Locate the cell with the specified text and output its (x, y) center coordinate. 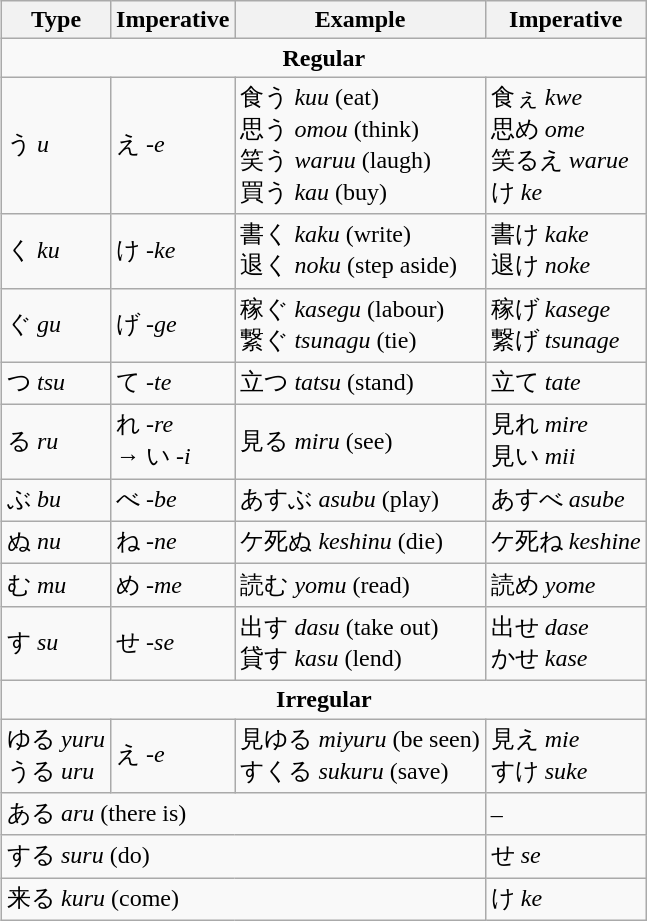
ぐ gu (56, 325)
Regular (324, 58)
る ru (56, 442)
れ -re→ い -i (173, 442)
する suru (do) (243, 856)
書く kaku (write)退く noku (step aside) (360, 251)
ぬ nu (56, 542)
見る miru (see) (360, 442)
Irregular (324, 699)
め -me (173, 586)
立つ tatsu (stand) (360, 384)
せ se (566, 856)
出す dasu (take out)貸す kasu (lend) (360, 643)
出せ daseかせ kase (566, 643)
見え mieすけ suke (566, 755)
立て tate (566, 384)
け ke (566, 900)
ぶ bu (56, 500)
せ -se (173, 643)
稼ぐ kasegu (labour)繋ぐ tsunagu (tie) (360, 325)
見れ mire見い mii (566, 442)
食う kuu (eat) 思う omou (think) 笑う waruu (laugh)買う kau (buy) (360, 146)
– (566, 814)
て -te (173, 384)
ケ死ぬ keshinu (die) (360, 542)
つ tsu (56, 384)
あすぶ asubu (play) (360, 500)
読む yomu (read) (360, 586)
げ -ge (173, 325)
ね -ne (173, 542)
あすべ asube (566, 500)
け -ke (173, 251)
Example (360, 20)
書け kake退け noke (566, 251)
ある aru (there is) (243, 814)
来る kuru (come) (243, 900)
見ゆる miyuru (be seen)すくる sukuru (save) (360, 755)
ゆる yuruうる uru (56, 755)
す su (56, 643)
く ku (56, 251)
ケ死ね keshine (566, 542)
む mu (56, 586)
う u (56, 146)
読め yome (566, 586)
Type (56, 20)
食ぇ kwe 思め ome 笑るえ warueけ ke (566, 146)
べ -be (173, 500)
稼げ kasege繋げ tsunage (566, 325)
